Scan for the cell matching the given text and deliver its [x, y] coordinate at center. 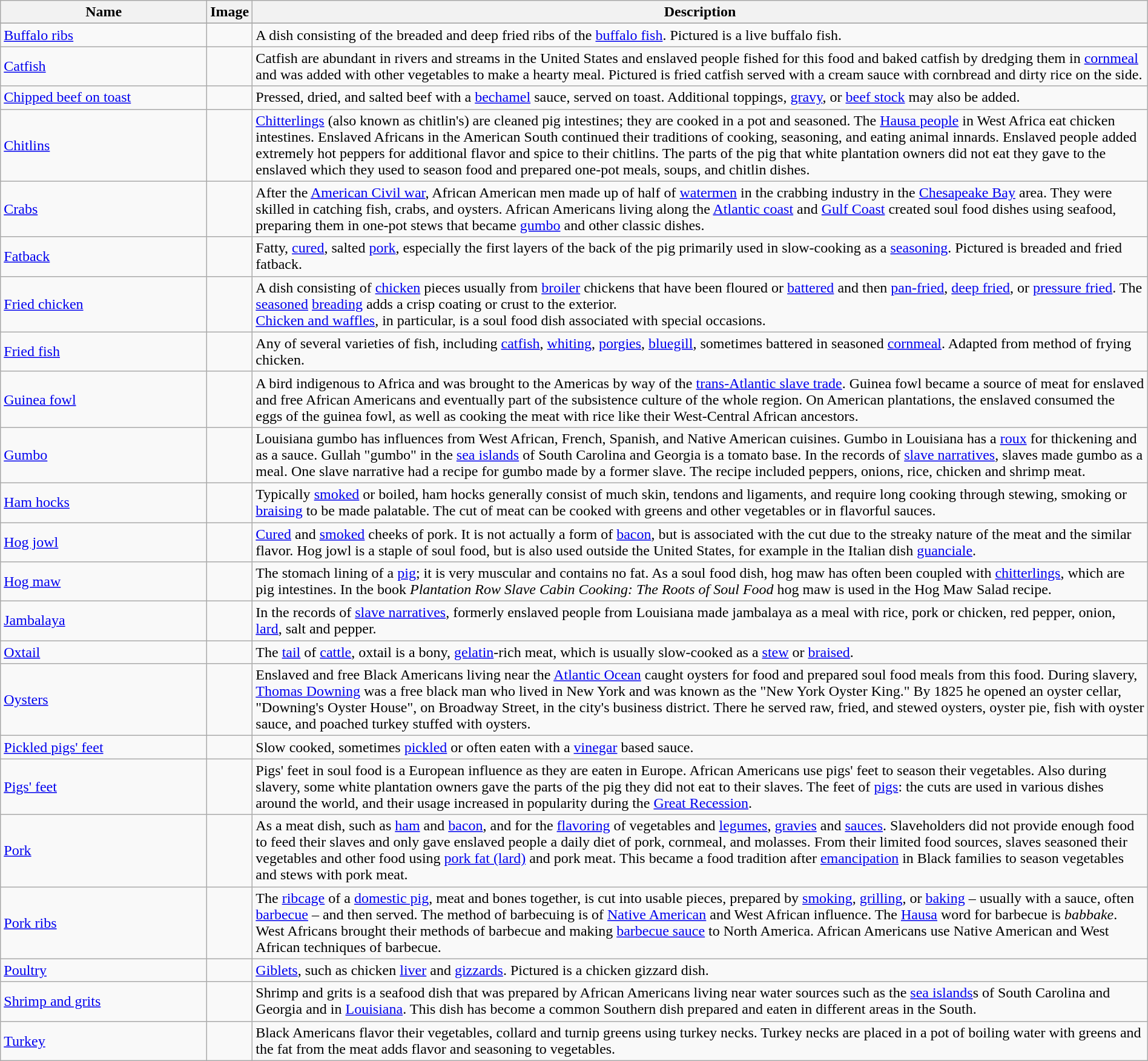
Shrimp and grits [104, 1002]
Pressed, dried, and salted beef with a bechamel sauce, served on toast. Additional toppings, gravy, or beef stock may also be added. [700, 98]
Gumbo [104, 455]
Slow cooked, sometimes pickled or often eaten with a vinegar based sauce. [700, 747]
Turkey [104, 1040]
The tail of cattle, oxtail is a bony, gelatin-rich meat, which is usually slow-cooked as a stew or braised. [700, 652]
Crabs [104, 209]
Chitlins [104, 145]
Hog jowl [104, 541]
Fried fish [104, 351]
Poultry [104, 970]
Pickled pigs' feet [104, 747]
Ham hocks [104, 503]
Pork [104, 850]
Giblets, such as chicken liver and gizzards. Pictured is a chicken gizzard dish. [700, 970]
Image [230, 12]
Catfish [104, 67]
Pigs' feet [104, 787]
Hog maw [104, 581]
Chipped beef on toast [104, 98]
Oxtail [104, 652]
Fried chicken [104, 304]
Description [700, 12]
Buffalo ribs [104, 35]
Pork ribs [104, 923]
Oysters [104, 700]
Jambalaya [104, 621]
Fatback [104, 257]
Guinea fowl [104, 399]
A dish consisting of the breaded and deep fried ribs of the buffalo fish. Pictured is a live buffalo fish. [700, 35]
Name [104, 12]
